Return the (x, y) coordinate for the center point of the cell that contains the specified text.  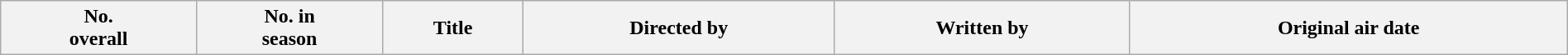
No. inseason (289, 28)
No.overall (99, 28)
Title (453, 28)
Original air date (1348, 28)
Directed by (678, 28)
Written by (982, 28)
